Provide the [x, y] coordinate of the cell's center where the given text is located.  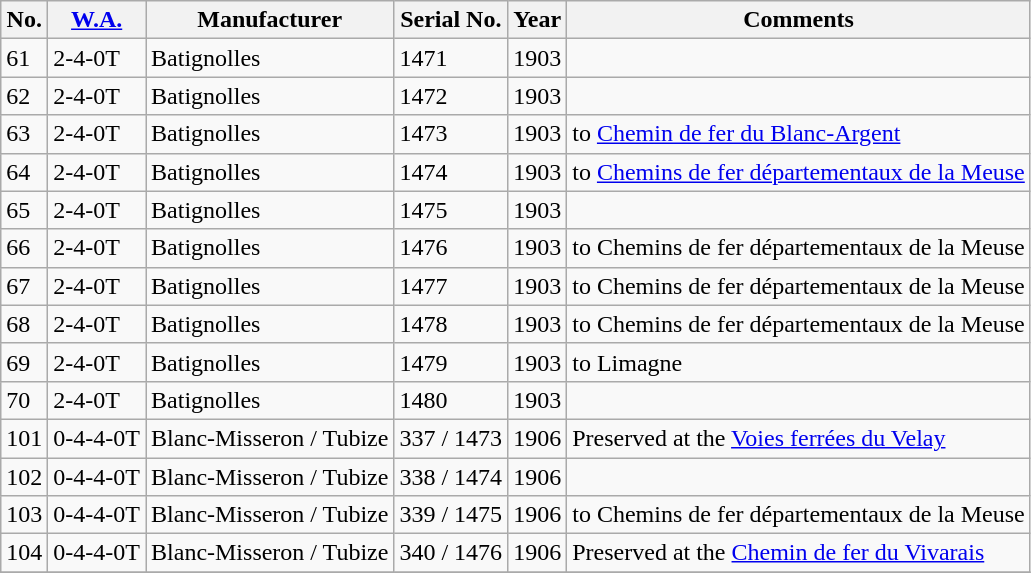
1471 [451, 58]
Manufacturer [270, 20]
No. [24, 20]
61 [24, 58]
1479 [451, 362]
66 [24, 248]
1475 [451, 210]
62 [24, 96]
Preserved at the Chemin de fer du Vivarais [799, 553]
to Chemin de fer du Blanc-Argent [799, 134]
Serial No. [451, 20]
1480 [451, 400]
1477 [451, 286]
101 [24, 438]
W.A. [97, 20]
1478 [451, 324]
1474 [451, 172]
340 / 1476 [451, 553]
338 / 1474 [451, 477]
1473 [451, 134]
103 [24, 515]
to Limagne [799, 362]
104 [24, 553]
67 [24, 286]
Year [538, 20]
70 [24, 400]
1476 [451, 248]
69 [24, 362]
339 / 1475 [451, 515]
Comments [799, 20]
68 [24, 324]
Preserved at the Voies ferrées du Velay [799, 438]
63 [24, 134]
102 [24, 477]
64 [24, 172]
65 [24, 210]
1472 [451, 96]
337 / 1473 [451, 438]
